Capture the cell that displays the provided text and extract its [X, Y] central coordinate. 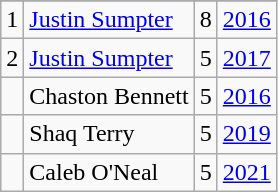
8 [206, 20]
2017 [246, 58]
Shaq Terry [109, 134]
Chaston Bennett [109, 96]
Caleb O'Neal [109, 172]
2019 [246, 134]
2 [12, 58]
1 [12, 20]
2021 [246, 172]
